From the cell containing the given text, extract its center point as (x, y) coordinate. 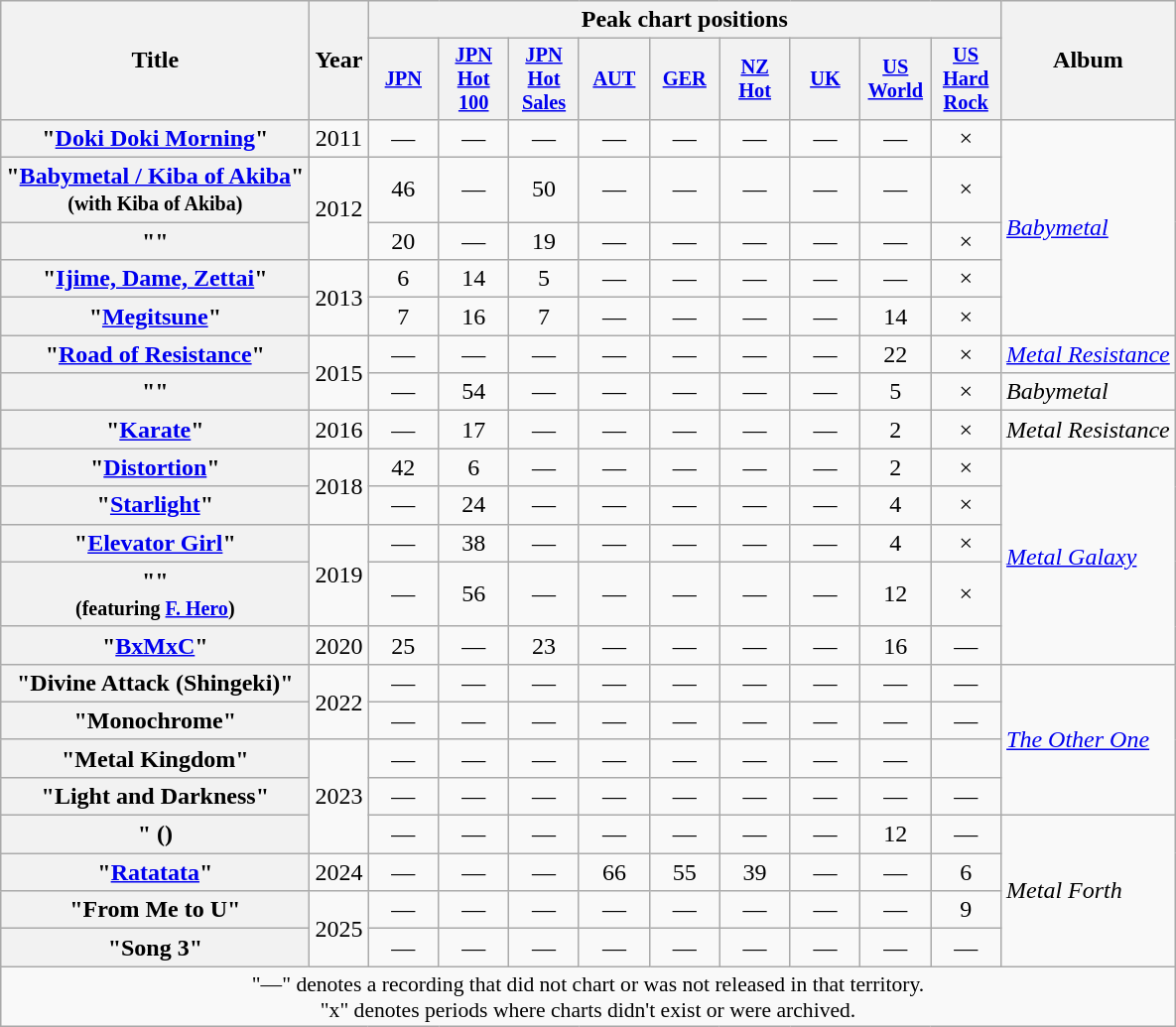
"Starlight" (155, 505)
Metal Galaxy (1089, 556)
2016 (339, 430)
2011 (339, 138)
"Doki Doki Morning" (155, 138)
JPN (403, 79)
Year (339, 61)
22 (895, 354)
"BxMxC" (155, 645)
38 (474, 543)
46 (403, 191)
JPNHot100 (474, 79)
"Song 3" (155, 948)
"Distortion" (155, 467)
54 (474, 392)
23 (544, 645)
9 (967, 910)
" () (155, 834)
"Ijime, Dame, Zettai" (155, 279)
2012 (339, 208)
"Karate" (155, 430)
"Divine Attack (Shingeki)" (155, 683)
The Other One (1089, 739)
2024 (339, 872)
56 (474, 593)
17 (474, 430)
2015 (339, 373)
2020 (339, 645)
39 (754, 872)
""(featuring F. Hero) (155, 593)
2022 (339, 702)
Metal Forth (1089, 891)
"Road of Resistance" (155, 354)
"Elevator Girl" (155, 543)
2019 (339, 576)
20 (403, 241)
USHard Rock (967, 79)
AUT (613, 79)
"—" denotes a recording that did not chart or was not released in that territory. "x" denotes periods where charts didn't exist or were archived. (588, 996)
2023 (339, 796)
"Babymetal / Kiba of Akiba"(with Kiba of Akiba) (155, 191)
24 (474, 505)
"Light and Darkness" (155, 796)
Title (155, 61)
2018 (339, 486)
Peak chart positions (685, 20)
"Megitsune" (155, 317)
USWorld (895, 79)
GER (685, 79)
50 (544, 191)
UK (826, 79)
2013 (339, 298)
Album (1089, 61)
"Metal Kingdom" (155, 758)
JPNHotSales (544, 79)
25 (403, 645)
"From Me to U" (155, 910)
42 (403, 467)
2025 (339, 929)
66 (613, 872)
NZHot (754, 79)
19 (544, 241)
"Monochrome" (155, 720)
"Ratatata" (155, 872)
55 (685, 872)
